Output the (x, y) coordinate of the center of the cell containing the given text.  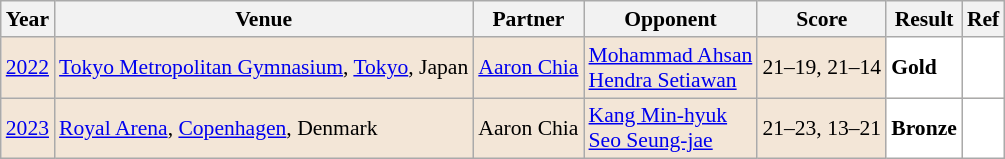
Score (822, 19)
Result (924, 19)
Year (28, 19)
Opponent (671, 19)
21–19, 21–14 (822, 68)
Partner (528, 19)
Mohammad Ahsan Hendra Setiawan (671, 68)
Royal Arena, Copenhagen, Denmark (264, 128)
21–23, 13–21 (822, 128)
2022 (28, 68)
Venue (264, 19)
Gold (924, 68)
Tokyo Metropolitan Gymnasium, Tokyo, Japan (264, 68)
Kang Min-hyuk Seo Seung-jae (671, 128)
Ref (983, 19)
2023 (28, 128)
Bronze (924, 128)
